Pinpoint the cell where the given text exists, returning its [X, Y] midpoint coordinate. 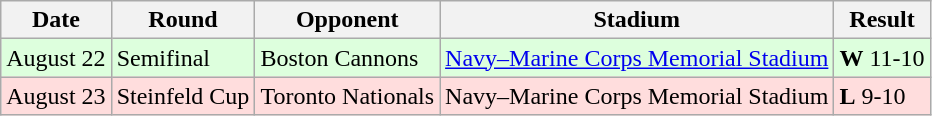
Round [183, 20]
Date [56, 20]
August 23 [56, 96]
L 9-10 [882, 96]
Boston Cannons [348, 58]
Toronto Nationals [348, 96]
Stadium [637, 20]
Semifinal [183, 58]
August 22 [56, 58]
Opponent [348, 20]
Result [882, 20]
W 11-10 [882, 58]
Steinfeld Cup [183, 96]
